Return (X, Y) of the center of cell containing provided text 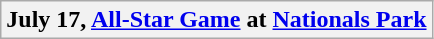
July 17, All-Star Game at Nationals Park (216, 20)
